Provide the (X, Y) coordinate of the cell's center where the given text is located.  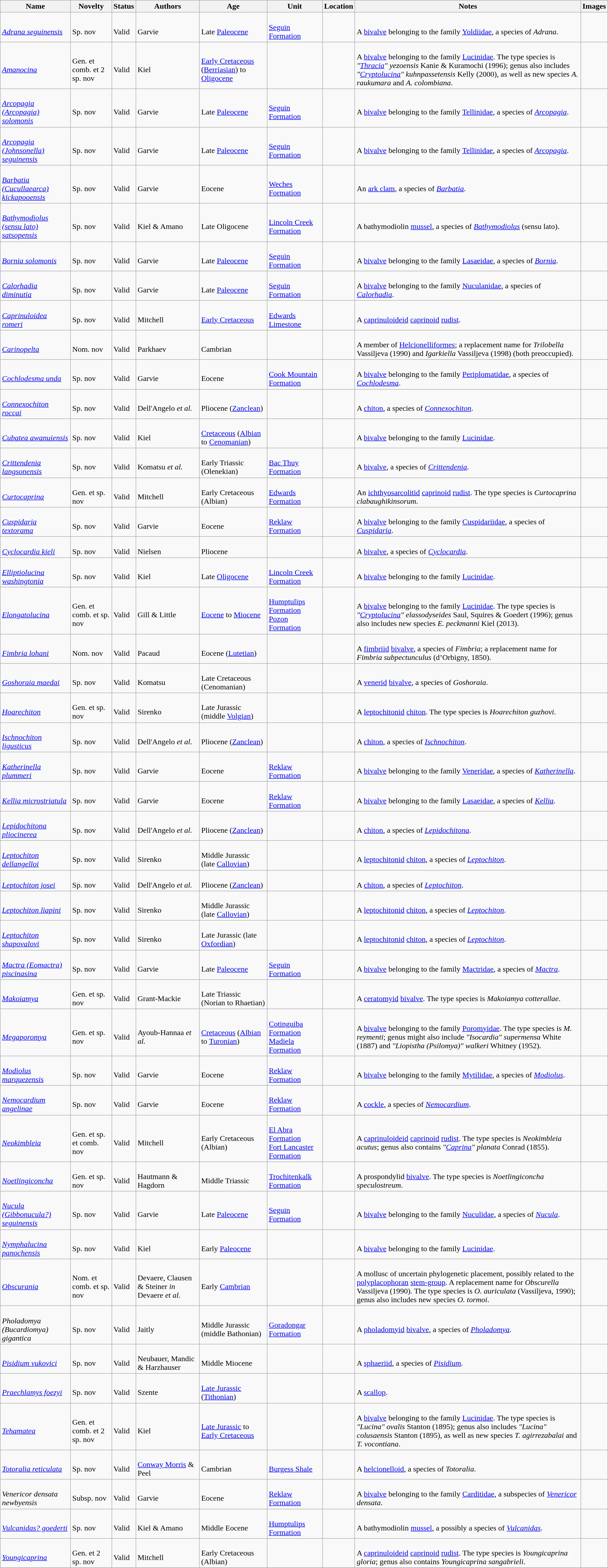
Nucula (Gibbonucula?) seguinensis (35, 1210)
A caprinuloideid caprinoid rudist. (468, 315)
Early Triassic (Olenekian) (233, 463)
Noetlingiconcha (35, 1176)
Obscurania (35, 1282)
Gill & Little (167, 611)
Komatsu (167, 678)
A bivalve belonging to the family Carditidae, a subspecies of Venericor densata. (468, 1494)
Location (339, 6)
A bivalve belonging to the family Lasaeidae, a species of Bornia. (468, 256)
A helcionelloid, a species of Totoralia. (468, 1465)
Late Jurassic (late Oxfordian) (233, 935)
Early Cambrian (233, 1282)
Weches Formation (295, 184)
Authors (167, 6)
Cubatea awanuiensis (35, 434)
Neokimbleia (35, 1138)
Elliptiolucina washingtonia (35, 572)
Cochlodesma unda (35, 374)
Cyclocardia kieli (35, 547)
Ischnochiton ligusticus (35, 737)
Nom. et comb. et sp. nov (91, 1282)
Barbatia (Cucullaearca) kickapooensis (35, 184)
Fimbria lohani (35, 649)
Venericor densata newbyensis (35, 1494)
Pliocene (233, 547)
Edwards Limestone (295, 315)
El Abra Formation Fort Lancaster Formation (295, 1138)
Amanocina (35, 65)
A bathymodiolin mussel, a possibly a species of Vulcanidas. (468, 1524)
Praechlamys foezyi (35, 1388)
Goradongar Formation (295, 1325)
Bathymodiolus (sensu lato) satsopensis (35, 223)
Youngicaprina (35, 1553)
Cook Mountain Formation (295, 374)
Goshoraia maedai (35, 678)
Early Paleocene (233, 1244)
Arcopagia (Johnsonella) seguinensis (35, 146)
Gen. et 2 sp. nov (91, 1553)
Komatsu et al. (167, 463)
Kellia microstriatula (35, 796)
Status (124, 6)
A pholadomyid bivalve, a species of Pholadomya. (468, 1325)
A cockle, a species of Nemocardium. (468, 1100)
Edwards Formation (295, 493)
Pholadomya (Bucardiomya) gigantica (35, 1325)
Late Jurassic (Tithonian) (233, 1388)
Ayoub-Hannaa et al. (167, 1033)
Name (35, 6)
Hautmann & Hagdorn (167, 1176)
A fimbriid bivalve, a species of Fimbria; a replacement name for Fimbria subpectunculus (d’Orbigny, 1850). (468, 649)
A bivalve belonging to the family Cuspidariidae, a species of Cuspidaria. (468, 522)
Lepidochitona pliocinerea (35, 826)
A bivalve belonging to the family Mytilidae, a species of Modiolus. (468, 1071)
An ichthyosarcolitid caprinoid rudist. The type species is Curtocaprina clabaughikinsorum. (468, 493)
A bivalve belonging to the family Mactridae, a species of Mactra. (468, 965)
Nielsen (167, 547)
Age (233, 6)
Jaitly (167, 1325)
Trochitenkalk Formation (295, 1176)
Tehamatea (35, 1427)
Humptulips Formation (295, 1524)
A bivalve belonging to the family Yoldiidae, a species of Adrana. (468, 27)
Late Triassic (Norian to Rhaetian) (233, 994)
Szente (167, 1388)
Calorhadia diminutia (35, 286)
A chiton, a species of Lepidochitona. (468, 826)
Vulcanidas? goederti (35, 1524)
A caprinuloideid caprinoid rudist. The type species is Youngicaprina gloria; genus also contains Youngicaprina sangabrieli. (468, 1553)
Leptochiton shapovalovi (35, 935)
Carinopelta (35, 345)
A sphaeriid, a species of Pisidium. (468, 1359)
Early Cretaceous (Berriasian) to Oligocene (233, 65)
Grant-Mackie (167, 994)
A ceratomyid bivalve. The type species is Makoiamya cotterallae. (468, 994)
Burgess Shale (295, 1465)
Cotinguiba Formation Madiela Formation (295, 1033)
Bornia solomonis (35, 256)
Makoiamya (35, 994)
Gen. et sp. et comb. nov (91, 1138)
Late Jurassic (middle Volgian) (233, 708)
Unit (295, 6)
Caprinuloidea romeri (35, 315)
Hoarechiton (35, 708)
Early Cretaceous (233, 315)
Connexochiton roccai (35, 404)
A bathymodiolin mussel, a species of Bathymodiolus (sensu lato). (468, 223)
Pacaud (167, 649)
A venerid bivalve, a species of Goshoraia. (468, 678)
Images (594, 6)
Subsp. nov (91, 1494)
Late Cretaceous (Cenomanian) (233, 678)
A bivalve belonging to the family Nuculanidae, a species of Calorhadia. (468, 286)
A bivalve, a species of Cyclocardia. (468, 547)
A scallop. (468, 1388)
Nymphalucina panochensis (35, 1244)
Crittendenia langsonensis (35, 463)
A chiton, a species of Connexochiton. (468, 404)
A bivalve, a species of Crittendenia. (468, 463)
Neubauer, Mandic & Harzhauser (167, 1359)
Middle Triassic (233, 1176)
Cretaceous (Albian to Cenomanian) (233, 434)
A chiton, a species of Ischnochiton. (468, 737)
A chiton, a species of Leptochiton. (468, 881)
A caprinuloideid caprinoid rudist. The type species is Neokimbleia acutus; genus also contains "Caprina" planata Conrad (1855). (468, 1138)
Pisidium vukovici (35, 1359)
Eocene (Lutetian) (233, 649)
Megaporomya (35, 1033)
Leptochiton dellangelloi (35, 855)
Parkhaev (167, 345)
Mactra (Eomactra) piscinasina (35, 965)
Arcopagia (Arcopagia) solomonis (35, 108)
Middle Jurassic (middle Bathonian) (233, 1325)
Katherinella plummeri (35, 767)
Notes (468, 6)
Cretaceous (Albian to Turonian) (233, 1033)
Humptulips Formation Pozon Formation (295, 611)
Gen. et comb. et sp. nov (91, 611)
Leptochiton liapini (35, 906)
A member of Helcionelliformes; a replacement name for Trilobella Vassiljeva (1990) and Igarkiella Vassiljeva (1998) (both preoccupied). (468, 345)
Cuspidaria textorama (35, 522)
Conway Morris & Peel (167, 1465)
A bivalve belonging to the family Veneridae, a species of Katherinella. (468, 767)
Bac Thuy Formation (295, 463)
Middle Miocene (233, 1359)
An ark clam, a species of Barbatia. (468, 184)
Novelty (91, 6)
Adrana seguinensis (35, 27)
Middle Eocene (233, 1524)
A bivalve belonging to the family Lasaeidae, a species of Kellia. (468, 796)
Totoralia reticulata (35, 1465)
Devaere, Clausen & Steiner in Devaere et al. (167, 1282)
Nemocardium angelinae (35, 1100)
Modiolus marquezensis (35, 1071)
A bivalve belonging to the family Nuculidae, a species of Nucula. (468, 1210)
A leptochitonid chiton. The type species is Hoarechiton guzhovi. (468, 708)
Late Jurassic to Early Cretaceous (233, 1427)
A bivalve belonging to the family Periplomatidae, a species of Cochlodesma. (468, 374)
Elongatolucina (35, 611)
Curtocaprina (35, 493)
A prospondylid bivalve. The type species is Noetlingiconcha speculostreum. (468, 1176)
Leptochiton josei (35, 881)
Eocene to Miocene (233, 611)
